Capture the cell that displays the provided text and extract its [x, y] central coordinate. 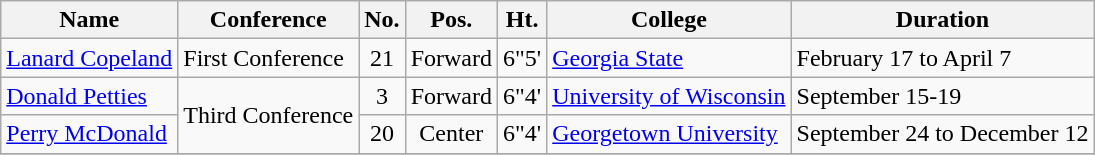
No. [382, 20]
Pos. [451, 20]
September 24 to December 12 [942, 134]
Donald Petties [90, 96]
20 [382, 134]
Ht. [522, 20]
Lanard Copeland [90, 58]
September 15-19 [942, 96]
21 [382, 58]
University of Wisconsin [669, 96]
Georgetown University [669, 134]
College [669, 20]
Name [90, 20]
Center [451, 134]
Georgia State [669, 58]
Third Conference [268, 115]
3 [382, 96]
First Conference [268, 58]
Duration [942, 20]
Conference [268, 20]
6"5' [522, 58]
February 17 to April 7 [942, 58]
Perry McDonald [90, 134]
